Determine the [x, y] coordinate at the center of the cell enclosing the given text.  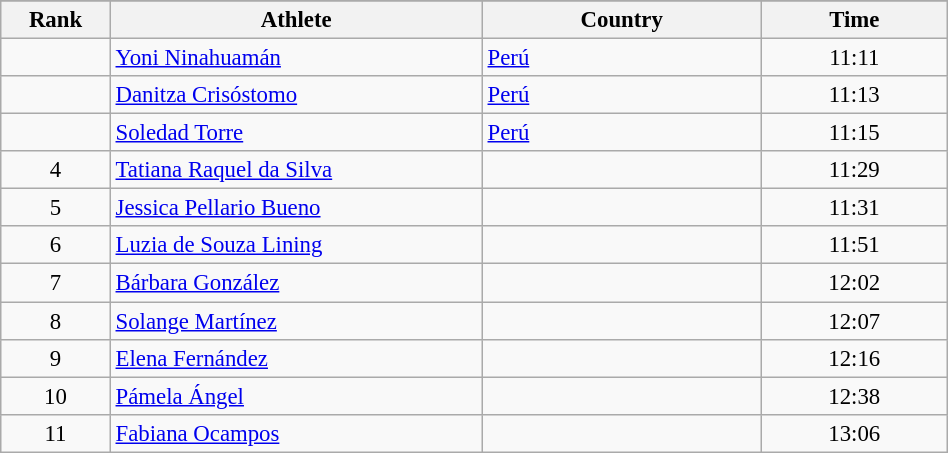
7 [56, 283]
Danitza Crisóstomo [296, 95]
12:16 [854, 358]
Luzia de Souza Lining [296, 245]
Bárbara González [296, 283]
Solange Martínez [296, 321]
11:51 [854, 245]
13:06 [854, 433]
Yoni Ninahuamán [296, 58]
11:29 [854, 170]
Athlete [296, 20]
12:38 [854, 396]
8 [56, 321]
12:07 [854, 321]
Rank [56, 20]
Country [622, 20]
11:13 [854, 95]
11:11 [854, 58]
9 [56, 358]
11:31 [854, 208]
Soledad Torre [296, 133]
12:02 [854, 283]
11 [56, 433]
Elena Fernández [296, 358]
Fabiana Ocampos [296, 433]
Tatiana Raquel da Silva [296, 170]
5 [56, 208]
Pámela Ángel [296, 396]
4 [56, 170]
Jessica Pellario Bueno [296, 208]
10 [56, 396]
11:15 [854, 133]
Time [854, 20]
6 [56, 245]
